Search for the cell housing the specified text and yield its [x, y] center coordinate. 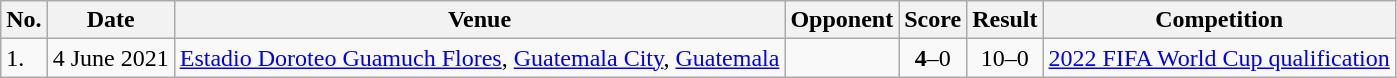
4 June 2021 [110, 58]
Date [110, 20]
Venue [480, 20]
1. [24, 58]
10–0 [1005, 58]
4–0 [933, 58]
2022 FIFA World Cup qualification [1219, 58]
Score [933, 20]
Competition [1219, 20]
Opponent [842, 20]
Result [1005, 20]
No. [24, 20]
Estadio Doroteo Guamuch Flores, Guatemala City, Guatemala [480, 58]
